For the text-containing cell, return its midpoint in (X, Y) coordinate format. 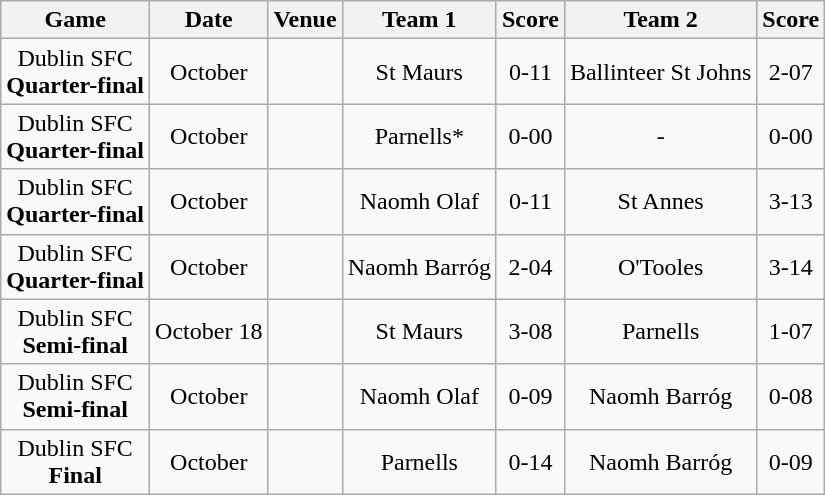
2-07 (791, 72)
Venue (305, 20)
3-14 (791, 266)
Ballinteer St Johns (660, 72)
3-13 (791, 202)
St Annes (660, 202)
3-08 (530, 332)
O'Tooles (660, 266)
0-08 (791, 396)
0-14 (530, 462)
- (660, 136)
Dublin SFCFinal (76, 462)
2-04 (530, 266)
Team 1 (419, 20)
Parnells* (419, 136)
Game (76, 20)
1-07 (791, 332)
October 18 (209, 332)
Date (209, 20)
Team 2 (660, 20)
